Search for the cell housing the specified text and yield its (x, y) center coordinate. 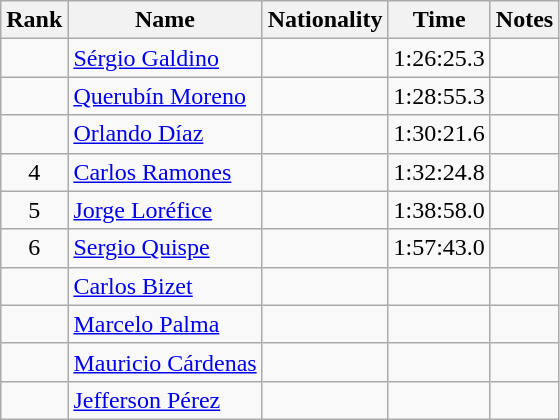
Carlos Ramones (165, 172)
1:32:24.8 (439, 172)
Carlos Bizet (165, 286)
Marcelo Palma (165, 324)
Name (165, 20)
Notes (524, 20)
Rank (34, 20)
Jorge Loréfice (165, 210)
6 (34, 248)
Jefferson Pérez (165, 400)
1:30:21.6 (439, 134)
4 (34, 172)
Time (439, 20)
Mauricio Cárdenas (165, 362)
1:28:55.3 (439, 96)
1:38:58.0 (439, 210)
Querubín Moreno (165, 96)
1:57:43.0 (439, 248)
Orlando Díaz (165, 134)
5 (34, 210)
1:26:25.3 (439, 58)
Sergio Quispe (165, 248)
Nationality (325, 20)
Sérgio Galdino (165, 58)
